Return [X, Y] of the center of cell containing provided text 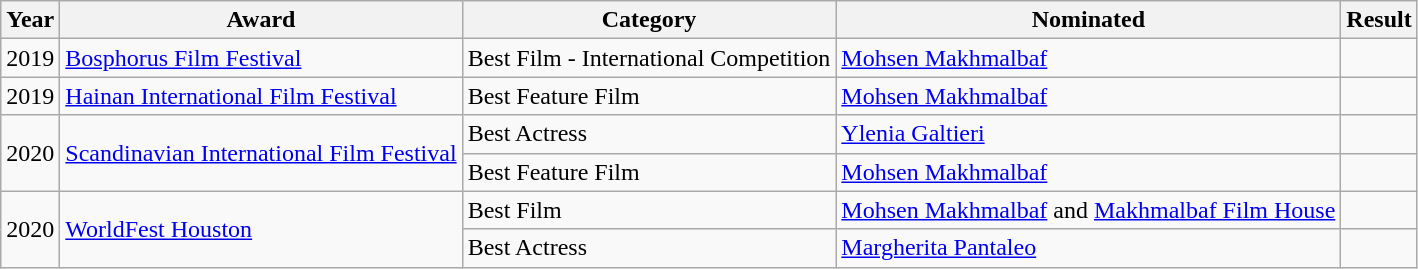
Nominated [1088, 20]
Best Film [649, 210]
Award [261, 20]
Result [1379, 20]
Mohsen Makhmalbaf and Makhmalbaf Film House [1088, 210]
Scandinavian International Film Festival [261, 153]
Hainan International Film Festival [261, 96]
Best Film - International Competition [649, 58]
Bosphorus Film Festival [261, 58]
WorldFest Houston [261, 229]
Ylenia Galtieri [1088, 134]
Category [649, 20]
Margherita Pantaleo [1088, 248]
Year [30, 20]
